Return [x, y] of the center of cell containing provided text 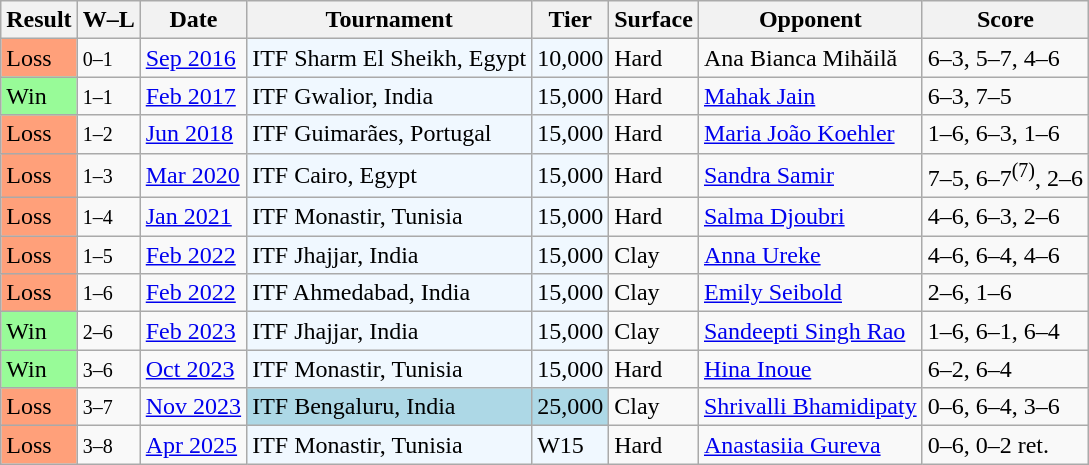
ITF Guimarães, Portugal [390, 134]
Tournament [390, 20]
2–6 [108, 331]
Anna Ureke [810, 255]
10,000 [570, 58]
1–1 [108, 96]
1–5 [108, 255]
25,000 [570, 407]
4–6, 6–3, 2–6 [1005, 217]
ITF Bengaluru, India [390, 407]
Apr 2025 [193, 445]
Tier [570, 20]
1–3 [108, 176]
6–3, 7–5 [1005, 96]
0–1 [108, 58]
Feb 2023 [193, 331]
3–8 [108, 445]
Jan 2021 [193, 217]
ITF Gwalior, India [390, 96]
Opponent [810, 20]
Score [1005, 20]
Mar 2020 [193, 176]
1–4 [108, 217]
ITF Ahmedabad, India [390, 293]
1–6 [108, 293]
Maria João Koehler [810, 134]
1–6, 6–1, 6–4 [1005, 331]
ITF Sharm El Sheikh, Egypt [390, 58]
Sandeepti Singh Rao [810, 331]
Surface [654, 20]
Date [193, 20]
Anastasiia Gureva [810, 445]
Result [39, 20]
Feb 2017 [193, 96]
3–6 [108, 369]
0–6, 0–2 ret. [1005, 445]
Oct 2023 [193, 369]
6–3, 5–7, 4–6 [1005, 58]
W–L [108, 20]
Hina Inoue [810, 369]
4–6, 6–4, 4–6 [1005, 255]
Mahak Jain [810, 96]
1–2 [108, 134]
Nov 2023 [193, 407]
0–6, 6–4, 3–6 [1005, 407]
Ana Bianca Mihăilă [810, 58]
Jun 2018 [193, 134]
Salma Djoubri [810, 217]
Sandra Samir [810, 176]
Sep 2016 [193, 58]
1–6, 6–3, 1–6 [1005, 134]
2–6, 1–6 [1005, 293]
Shrivalli Bhamidipaty [810, 407]
Emily Seibold [810, 293]
7–5, 6–7(7), 2–6 [1005, 176]
6–2, 6–4 [1005, 369]
W15 [570, 445]
ITF Cairo, Egypt [390, 176]
3–7 [108, 407]
